Return [X, Y] of the center of cell containing provided text 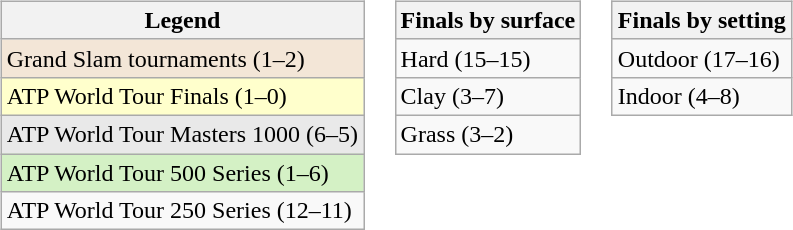
Grass (3–2) [488, 134]
Grand Slam tournaments (1–2) [182, 58]
ATP World Tour Masters 1000 (6–5) [182, 134]
Clay (3–7) [488, 96]
ATP World Tour Finals (1–0) [182, 96]
Legend [182, 20]
Finals by surface [488, 20]
Indoor (4–8) [702, 96]
ATP World Tour 500 Series (1–6) [182, 173]
Finals by setting [702, 20]
ATP World Tour 250 Series (12–11) [182, 211]
Hard (15–15) [488, 58]
Outdoor (17–16) [702, 58]
